Return (x, y) of the center of cell containing provided text 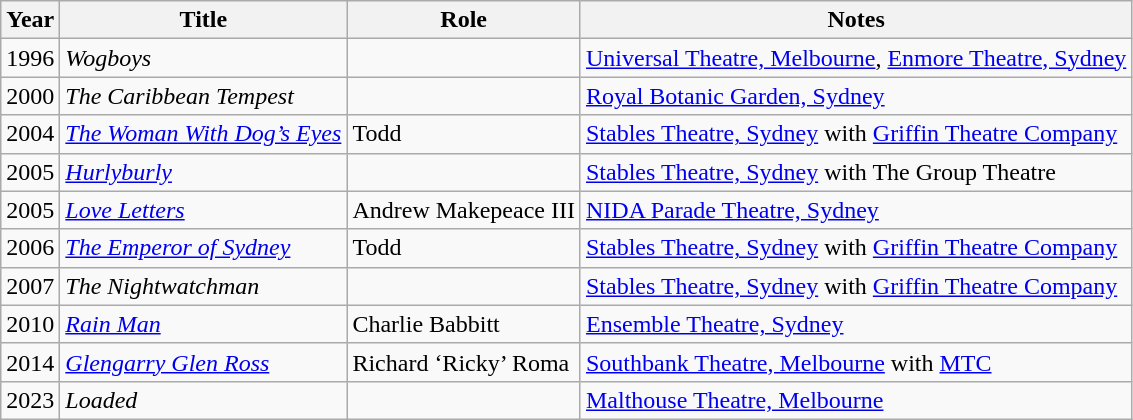
Charlie Babbitt (464, 324)
Royal Botanic Garden, Sydney (856, 96)
2014 (30, 362)
Malthouse Theatre, Melbourne (856, 400)
Title (204, 20)
Hurlyburly (204, 172)
2007 (30, 286)
Universal Theatre, Melbourne, Enmore Theatre, Sydney (856, 58)
Role (464, 20)
Stables Theatre, Sydney with The Group Theatre (856, 172)
Love Letters (204, 210)
Richard ‘Ricky’ Roma (464, 362)
Southbank Theatre, Melbourne with MTC (856, 362)
Year (30, 20)
2006 (30, 248)
Notes (856, 20)
The Woman With Dog’s Eyes (204, 134)
NIDA Parade Theatre, Sydney (856, 210)
Rain Man (204, 324)
Glengarry Glen Ross (204, 362)
1996 (30, 58)
The Nightwatchman (204, 286)
2010 (30, 324)
The Emperor of Sydney (204, 248)
2004 (30, 134)
2000 (30, 96)
Andrew Makepeace III (464, 210)
The Caribbean Tempest (204, 96)
Loaded (204, 400)
2023 (30, 400)
Ensemble Theatre, Sydney (856, 324)
Wogboys (204, 58)
